For the text-containing cell, return its midpoint in (x, y) coordinate format. 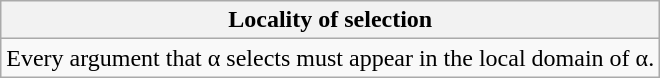
Every argument that α selects must appear in the local domain of α. (330, 58)
Locality of selection (330, 20)
